Scan for the cell matching the given text and deliver its (x, y) coordinate at center. 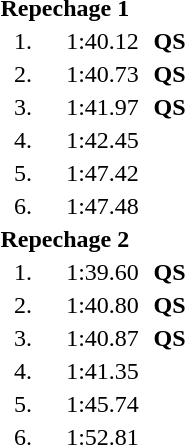
1:40.73 (102, 74)
1:45.74 (102, 404)
1:40.80 (102, 305)
1:40.12 (102, 41)
1:41.35 (102, 371)
1:47.42 (102, 173)
1:39.60 (102, 272)
1:47.48 (102, 206)
1:42.45 (102, 140)
1:40.87 (102, 338)
1:41.97 (102, 107)
